Scan for the cell matching the given text and deliver its [X, Y] coordinate at center. 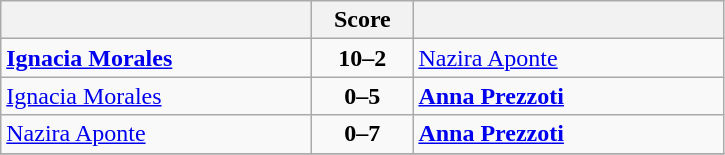
Score [362, 20]
10–2 [362, 58]
0–7 [362, 134]
0–5 [362, 96]
